Locate the cell with the specified text and output its [x, y] center coordinate. 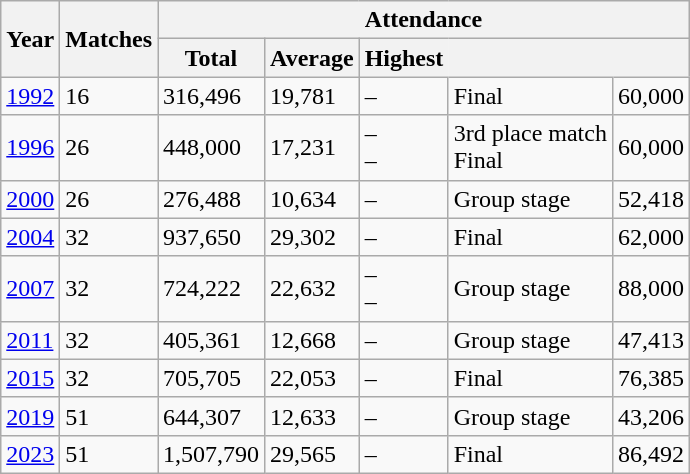
276,488 [212, 199]
1996 [30, 148]
12,633 [312, 416]
2023 [30, 454]
52,418 [650, 199]
22,632 [312, 288]
2004 [30, 237]
937,650 [212, 237]
724,222 [212, 288]
2007 [30, 288]
2019 [30, 416]
448,000 [212, 148]
88,000 [650, 288]
Average [312, 58]
2015 [30, 378]
22,053 [312, 378]
2011 [30, 340]
16 [109, 96]
405,361 [212, 340]
47,413 [650, 340]
Highest [404, 58]
316,496 [212, 96]
19,781 [312, 96]
12,668 [312, 340]
705,705 [212, 378]
76,385 [650, 378]
Matches [109, 39]
29,302 [312, 237]
Total [212, 58]
2000 [30, 199]
62,000 [650, 237]
1992 [30, 96]
17,231 [312, 148]
Year [30, 39]
43,206 [650, 416]
86,492 [650, 454]
10,634 [312, 199]
29,565 [312, 454]
644,307 [212, 416]
3rd place matchFinal [530, 148]
1,507,790 [212, 454]
Attendance [424, 20]
